Find where the given text appears and provide that cell's center as [X, Y] coordinate. 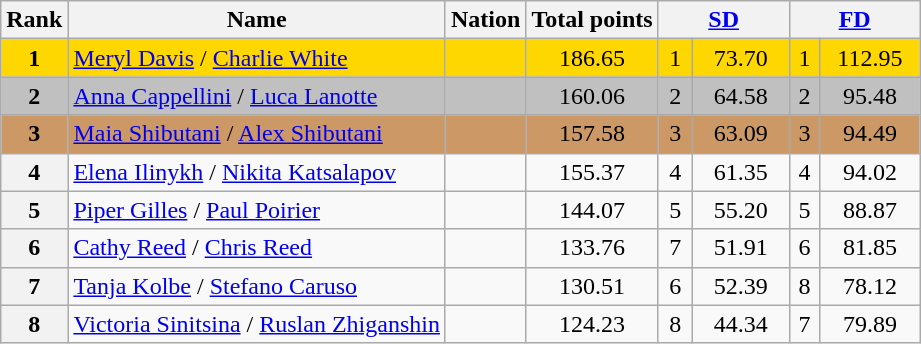
Piper Gilles / Paul Poirier [257, 210]
Tanja Kolbe / Stefano Caruso [257, 286]
51.91 [740, 248]
63.09 [740, 134]
124.23 [592, 324]
88.87 [870, 210]
73.70 [740, 58]
52.39 [740, 286]
SD [724, 20]
Name [257, 20]
133.76 [592, 248]
Victoria Sinitsina / Ruslan Zhiganshin [257, 324]
Meryl Davis / Charlie White [257, 58]
FD [854, 20]
78.12 [870, 286]
160.06 [592, 96]
61.35 [740, 172]
155.37 [592, 172]
94.49 [870, 134]
112.95 [870, 58]
Cathy Reed / Chris Reed [257, 248]
81.85 [870, 248]
130.51 [592, 286]
94.02 [870, 172]
Maia Shibutani / Alex Shibutani [257, 134]
95.48 [870, 96]
Nation [485, 20]
44.34 [740, 324]
157.58 [592, 134]
186.65 [592, 58]
Anna Cappellini / Luca Lanotte [257, 96]
64.58 [740, 96]
Total points [592, 20]
55.20 [740, 210]
144.07 [592, 210]
Rank [34, 20]
Elena Ilinykh / Nikita Katsalapov [257, 172]
79.89 [870, 324]
